Determine the (x, y) coordinate at the center of the cell enclosing the given text.  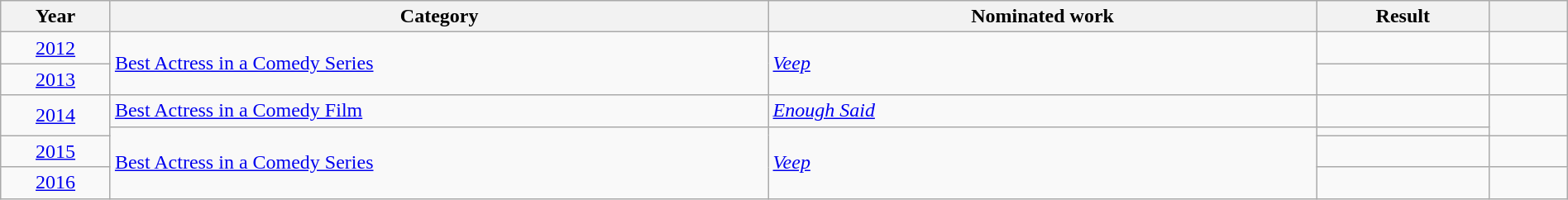
Enough Said (1042, 111)
Result (1403, 17)
2013 (56, 79)
2012 (56, 48)
Nominated work (1042, 17)
Year (56, 17)
Best Actress in a Comedy Film (439, 111)
2014 (56, 116)
2015 (56, 151)
2016 (56, 183)
Category (439, 17)
